Return the [x, y] coordinate for the center point of the cell that contains the specified text.  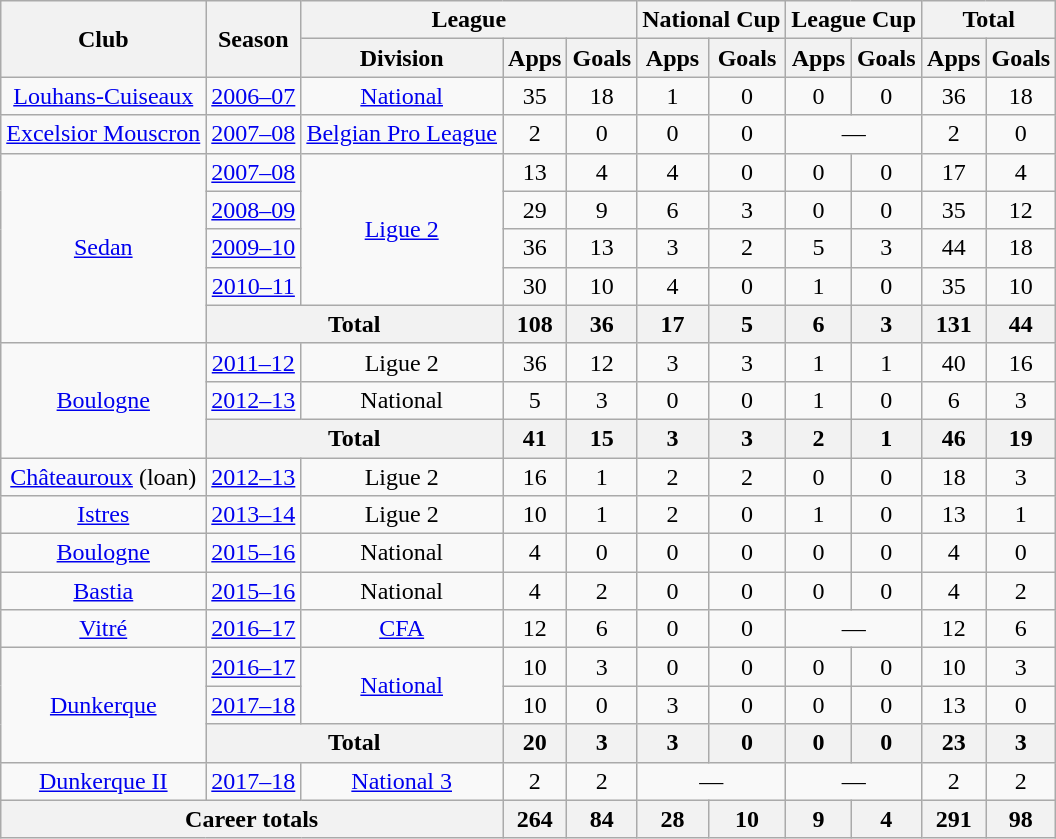
Sedan [104, 248]
League Cup [854, 20]
Excelsior Mouscron [104, 134]
2006–07 [254, 96]
National 3 [402, 781]
Bastia [104, 591]
15 [602, 438]
National Cup [712, 20]
CFA [402, 629]
40 [954, 362]
2011–12 [254, 362]
291 [954, 819]
108 [535, 324]
Division [402, 58]
Louhans-Cuiseaux [104, 96]
Dunkerque II [104, 781]
28 [673, 819]
Vitré [104, 629]
264 [535, 819]
Dunkerque [104, 705]
20 [535, 743]
41 [535, 438]
29 [535, 210]
Istres [104, 515]
Châteauroux (loan) [104, 477]
30 [535, 286]
84 [602, 819]
19 [1021, 438]
Career totals [252, 819]
2009–10 [254, 248]
98 [1021, 819]
Club [104, 39]
League [469, 20]
46 [954, 438]
2013–14 [254, 515]
131 [954, 324]
2010–11 [254, 286]
2008–09 [254, 210]
Season [254, 39]
23 [954, 743]
Belgian Pro League [402, 134]
